Pinpoint the cell where the given text exists, returning its [x, y] midpoint coordinate. 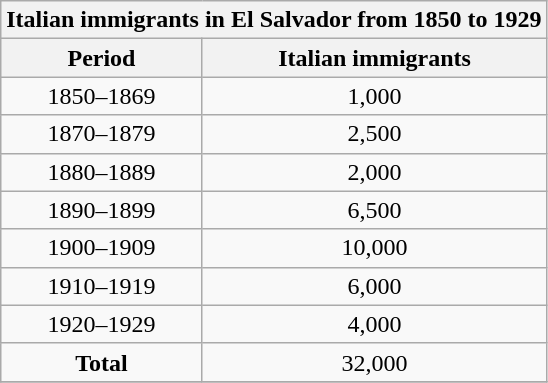
1870–1879 [102, 134]
1880–1889 [102, 172]
2,500 [374, 134]
2,000 [374, 172]
10,000 [374, 248]
1910–1919 [102, 286]
Italian immigrants [374, 58]
1920–1929 [102, 324]
Italian immigrants in El Salvador from 1850 to 1929 [274, 20]
1850–1869 [102, 96]
1890–1899 [102, 210]
6,500 [374, 210]
4,000 [374, 324]
32,000 [374, 362]
6,000 [374, 286]
Period [102, 58]
Total [102, 362]
1,000 [374, 96]
1900–1909 [102, 248]
